Identify which cell holds the provided text, then report its (X, Y) central coordinate. 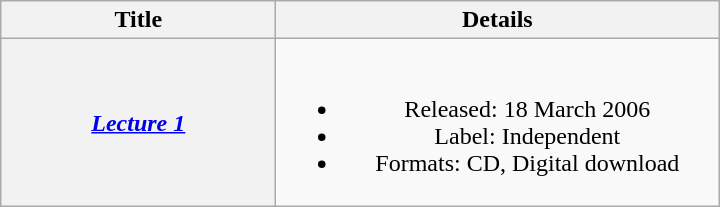
Released: 18 March 2006Label: IndependentFormats: CD, Digital download (498, 122)
Lecture 1 (138, 122)
Title (138, 20)
Details (498, 20)
